Pinpoint the cell where the given text exists, returning its [x, y] midpoint coordinate. 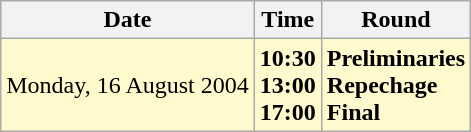
Monday, 16 August 2004 [128, 85]
Round [396, 20]
PreliminariesRepechageFinal [396, 85]
Date [128, 20]
10:3013:0017:00 [288, 85]
Time [288, 20]
